Determine the (x, y) coordinate at the center of the cell enclosing the given text.  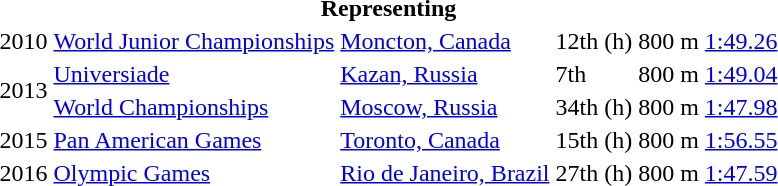
7th (594, 74)
Moncton, Canada (445, 41)
Pan American Games (194, 140)
World Junior Championships (194, 41)
Universiade (194, 74)
Toronto, Canada (445, 140)
World Championships (194, 107)
34th (h) (594, 107)
15th (h) (594, 140)
12th (h) (594, 41)
Kazan, Russia (445, 74)
Moscow, Russia (445, 107)
